Output the (X, Y) coordinate of the center of the cell containing the given text.  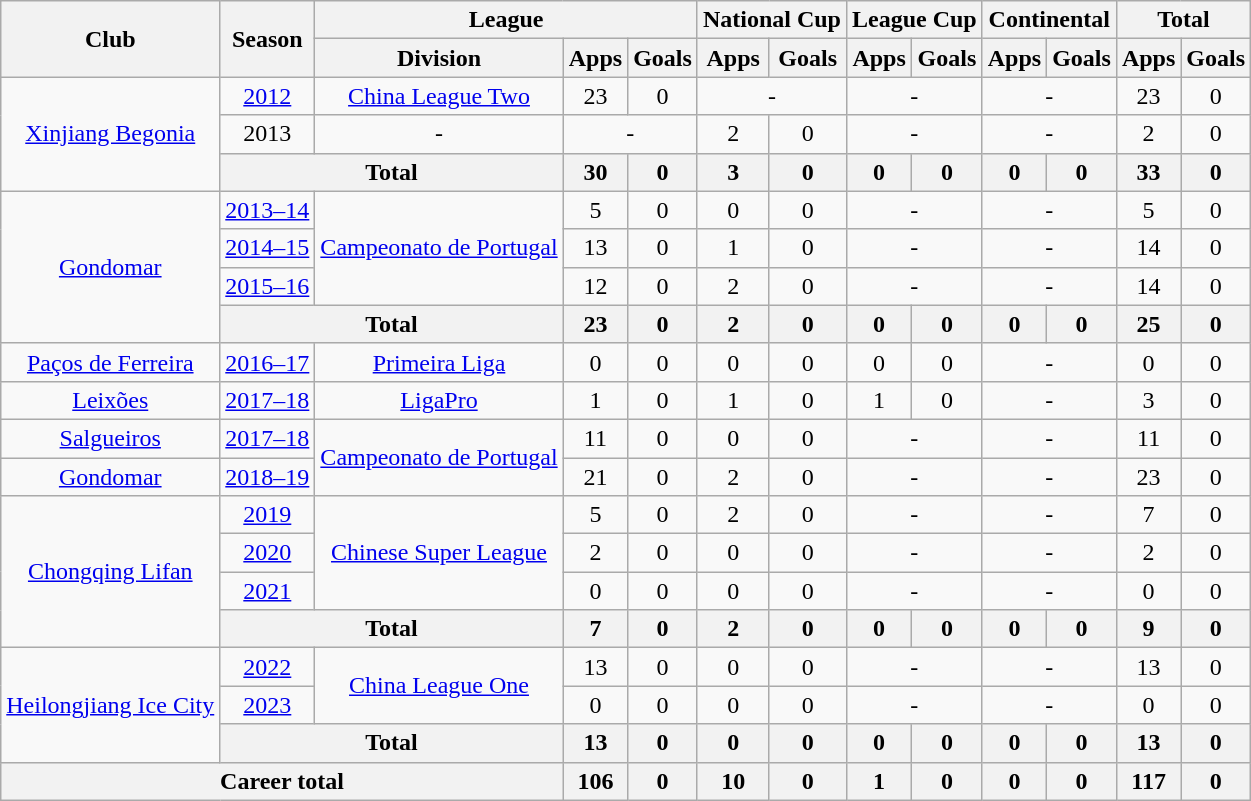
21 (595, 477)
2022 (268, 667)
12 (595, 286)
Xinjiang Begonia (110, 134)
National Cup (772, 20)
Salgueiros (110, 438)
China League Two (439, 96)
117 (1148, 781)
League Cup (914, 20)
2016–17 (268, 362)
Paços de Ferreira (110, 362)
Division (439, 58)
2015–16 (268, 286)
2020 (268, 553)
Season (268, 39)
2018–19 (268, 477)
LigaPro (439, 400)
2021 (268, 591)
Continental (1049, 20)
25 (1148, 324)
10 (733, 781)
Club (110, 39)
30 (595, 172)
106 (595, 781)
League (506, 20)
2012 (268, 96)
33 (1148, 172)
Chongqing Lifan (110, 572)
Primeira Liga (439, 362)
2013–14 (268, 210)
Chinese Super League (439, 553)
9 (1148, 629)
China League One (439, 686)
2023 (268, 705)
2019 (268, 515)
2013 (268, 134)
2014–15 (268, 248)
Heilongjiang Ice City (110, 705)
Career total (282, 781)
Leixões (110, 400)
